Determine the [X, Y] coordinate at the center of the cell enclosing the given text.  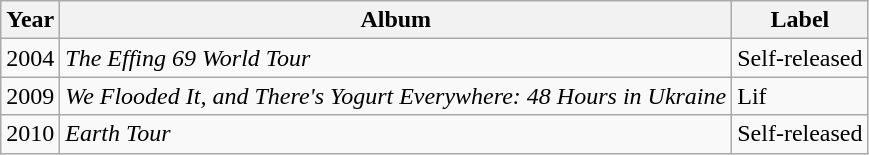
2004 [30, 58]
2009 [30, 96]
Earth Tour [396, 134]
Year [30, 20]
The Effing 69 World Tour [396, 58]
We Flooded It, and There's Yogurt Everywhere: 48 Hours in Ukraine [396, 96]
Lif [800, 96]
2010 [30, 134]
Album [396, 20]
Label [800, 20]
